Detect which cell encompasses the target text, then output its (X, Y) center coordinate. 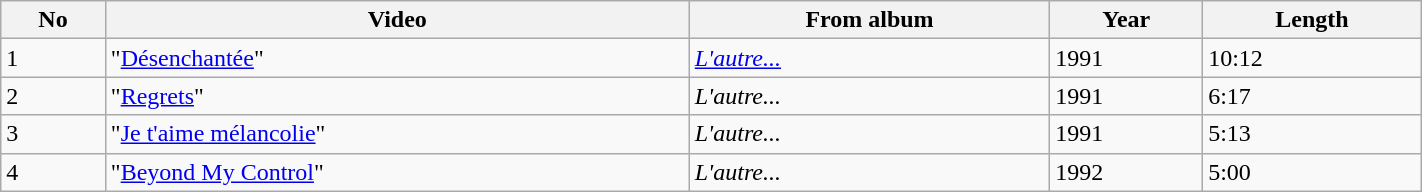
4 (54, 172)
6:17 (1312, 96)
Length (1312, 20)
From album (870, 20)
Year (1126, 20)
"Beyond My Control" (397, 172)
"Je t'aime mélancolie" (397, 134)
1 (54, 58)
5:00 (1312, 172)
"Désenchantée" (397, 58)
3 (54, 134)
2 (54, 96)
10:12 (1312, 58)
"Regrets" (397, 96)
1992 (1126, 172)
Video (397, 20)
No (54, 20)
5:13 (1312, 134)
